Extract the [X, Y] coordinate from the center of the cell holding the provided text.  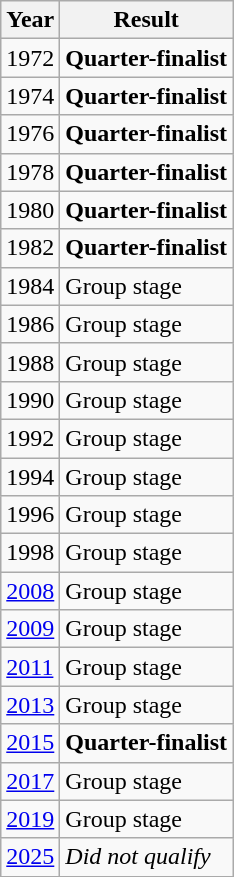
1982 [30, 248]
1992 [30, 438]
1980 [30, 210]
2009 [30, 629]
1984 [30, 286]
2015 [30, 743]
2013 [30, 705]
Result [146, 20]
1978 [30, 172]
1972 [30, 58]
2025 [30, 857]
1974 [30, 96]
1994 [30, 477]
2017 [30, 781]
1996 [30, 515]
1988 [30, 362]
Did not qualify [146, 857]
1976 [30, 134]
1998 [30, 553]
2011 [30, 667]
1990 [30, 400]
2019 [30, 819]
1986 [30, 324]
2008 [30, 591]
Year [30, 20]
